Search for the cell housing the specified text and yield its (x, y) center coordinate. 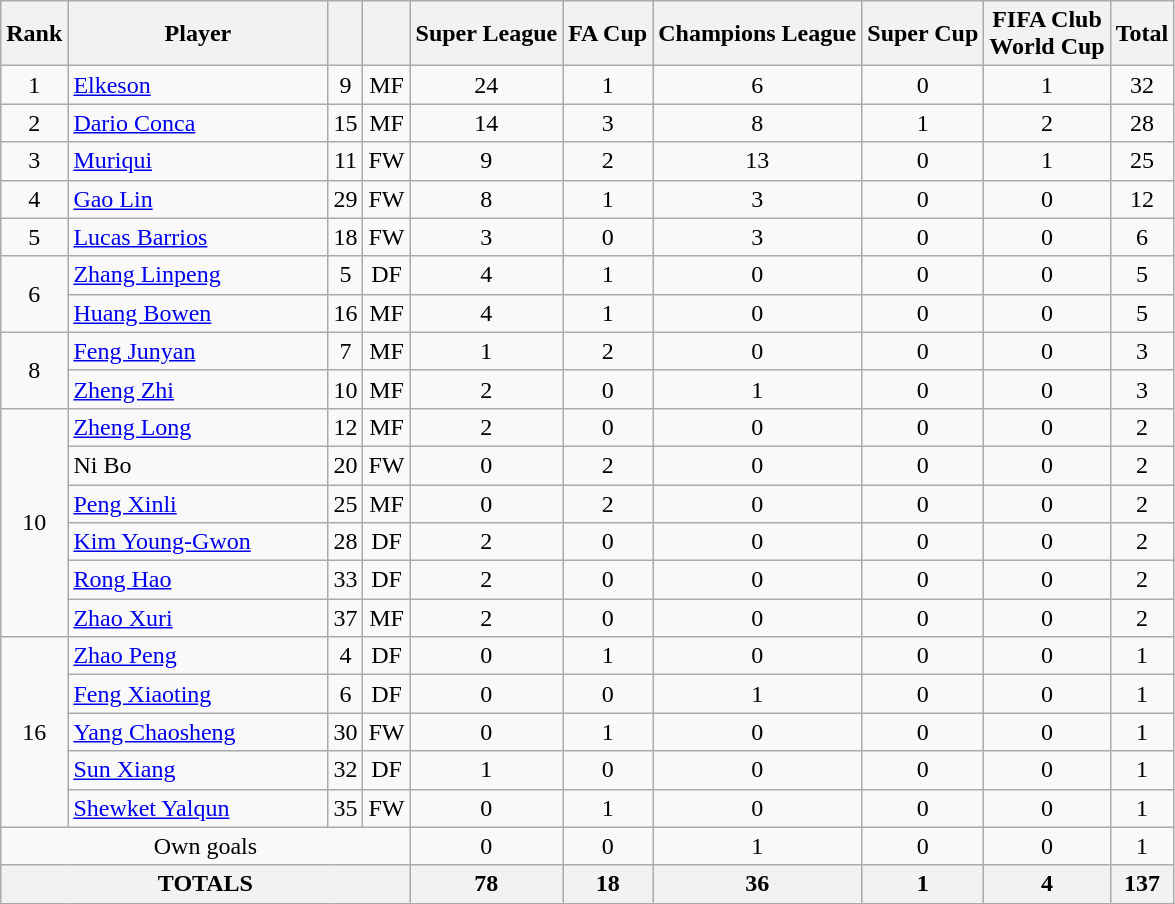
Muriqui (198, 161)
Player (198, 34)
20 (346, 465)
Peng Xinli (198, 503)
Shewket Yalqun (198, 808)
24 (486, 85)
FA Cup (608, 34)
7 (346, 351)
Super League (486, 34)
Elkeson (198, 85)
11 (346, 161)
33 (346, 580)
15 (346, 123)
Zhao Peng (198, 656)
Own goals (206, 846)
Huang Bowen (198, 313)
36 (758, 884)
Zheng Long (198, 427)
Rong Hao (198, 580)
Super Cup (923, 34)
Total (1142, 34)
Lucas Barrios (198, 237)
78 (486, 884)
FIFA ClubWorld Cup (1047, 34)
Kim Young-Gwon (198, 542)
Gao Lin (198, 199)
Sun Xiang (198, 770)
Zhang Linpeng (198, 275)
TOTALS (206, 884)
Ni Bo (198, 465)
Yang Chaosheng (198, 732)
13 (758, 161)
30 (346, 732)
Champions League (758, 34)
37 (346, 618)
29 (346, 199)
137 (1142, 884)
35 (346, 808)
Feng Junyan (198, 351)
Zhao Xuri (198, 618)
Feng Xiaoting (198, 694)
Dario Conca (198, 123)
14 (486, 123)
Zheng Zhi (198, 389)
Rank (34, 34)
